Capture the cell that displays the provided text and extract its [x, y] central coordinate. 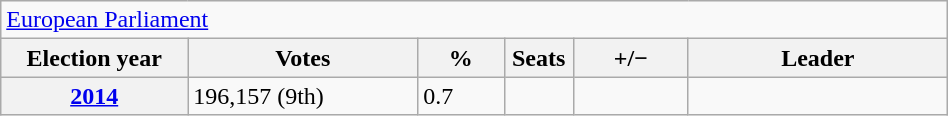
Election year [94, 58]
Seats [538, 58]
European Parliament [474, 20]
0.7 [461, 96]
2014 [94, 96]
Votes [303, 58]
% [461, 58]
Leader [818, 58]
196,157 (9th) [303, 96]
+/− [630, 58]
